From the cell containing the given text, extract its center point as (x, y) coordinate. 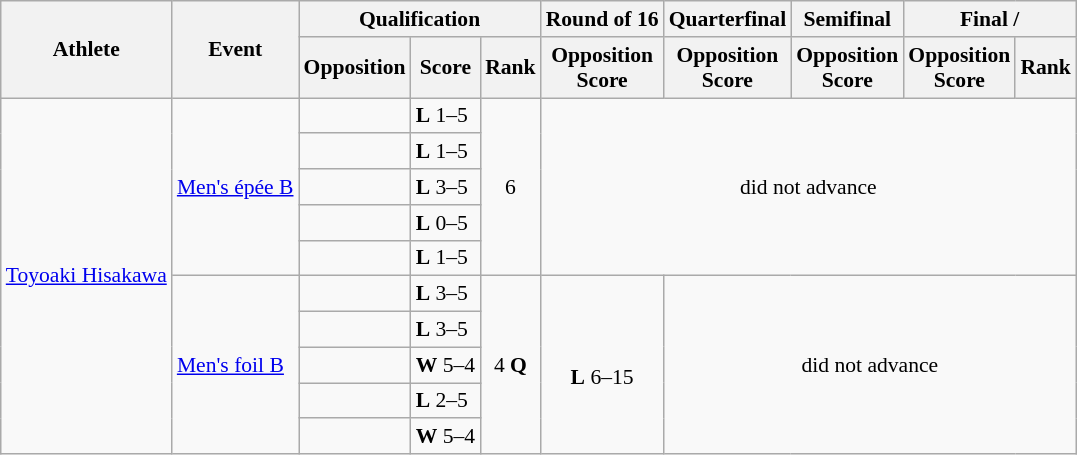
L 0–5 (446, 223)
6 (510, 187)
Men's foil B (236, 365)
L 2–5 (446, 401)
Event (236, 50)
Athlete (86, 50)
Round of 16 (602, 19)
Toyoaki Hisakawa (86, 276)
Final / (990, 19)
Opposition (355, 68)
L 6–15 (602, 365)
Men's épée B (236, 187)
Score (446, 68)
Qualification (420, 19)
Semifinal (847, 19)
Quarterfinal (728, 19)
4 Q (510, 365)
